Extract the (x, y) coordinate from the center of the cell holding the provided text.  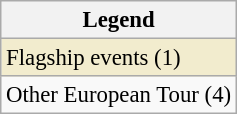
Legend (119, 20)
Flagship events (1) (119, 58)
Other European Tour (4) (119, 95)
